Identify which cell holds the provided text, then report its [X, Y] central coordinate. 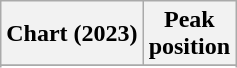
Chart (2023) [72, 34]
Peakposition [189, 34]
